Capture the cell that displays the provided text and extract its (X, Y) central coordinate. 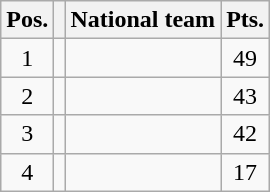
Pos. (28, 20)
17 (246, 172)
1 (28, 58)
4 (28, 172)
42 (246, 134)
2 (28, 96)
3 (28, 134)
Pts. (246, 20)
43 (246, 96)
National team (143, 20)
49 (246, 58)
